Determine the [X, Y] coordinate at the center of the cell enclosing the given text.  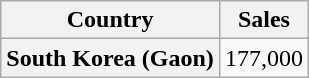
Sales [264, 20]
Country [110, 20]
South Korea (Gaon) [110, 58]
177,000 [264, 58]
